Detect which cell encompasses the target text, then output its (x, y) center coordinate. 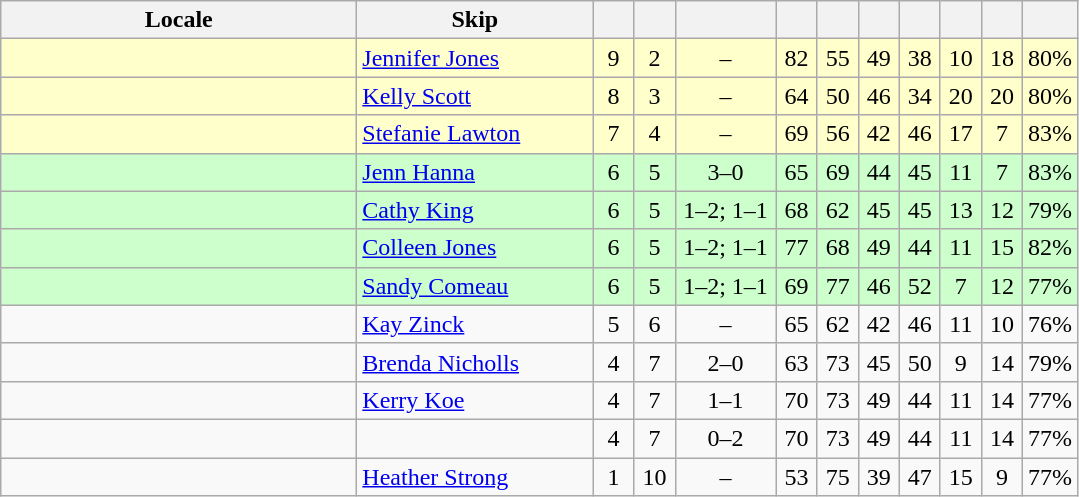
8 (614, 96)
Kay Zinck (475, 324)
53 (796, 477)
2 (654, 58)
Jenn Hanna (475, 172)
3 (654, 96)
76% (1050, 324)
Cathy King (475, 210)
63 (796, 362)
Colleen Jones (475, 248)
1 (614, 477)
39 (878, 477)
Stefanie Lawton (475, 134)
Kerry Koe (475, 400)
18 (1002, 58)
75 (838, 477)
64 (796, 96)
1–1 (726, 400)
Kelly Scott (475, 96)
55 (838, 58)
Jennifer Jones (475, 58)
2–0 (726, 362)
Brenda Nicholls (475, 362)
Locale (179, 20)
Heather Strong (475, 477)
52 (920, 286)
Skip (475, 20)
56 (838, 134)
47 (920, 477)
Sandy Comeau (475, 286)
82 (796, 58)
38 (920, 58)
3–0 (726, 172)
17 (960, 134)
34 (920, 96)
0–2 (726, 438)
13 (960, 210)
82% (1050, 248)
